For the text-containing cell, return its midpoint in [x, y] coordinate format. 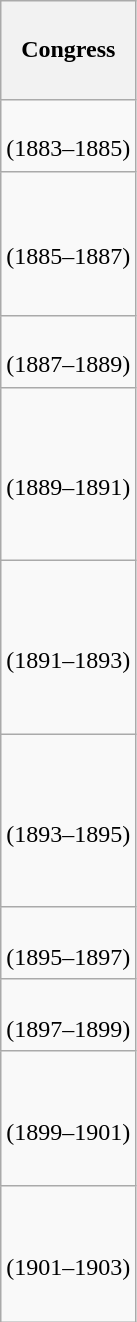
(1891–1893) [68, 646]
(1887–1889) [68, 351]
(1889–1891) [68, 474]
(1893–1895) [68, 820]
(1897–1899) [68, 1015]
(1899–1901) [68, 1118]
(1885–1887) [68, 243]
(1883–1885) [68, 135]
(1895–1897) [68, 943]
Congress [68, 50]
(1901–1903) [68, 1254]
